Search for the cell housing the specified text and yield its [X, Y] center coordinate. 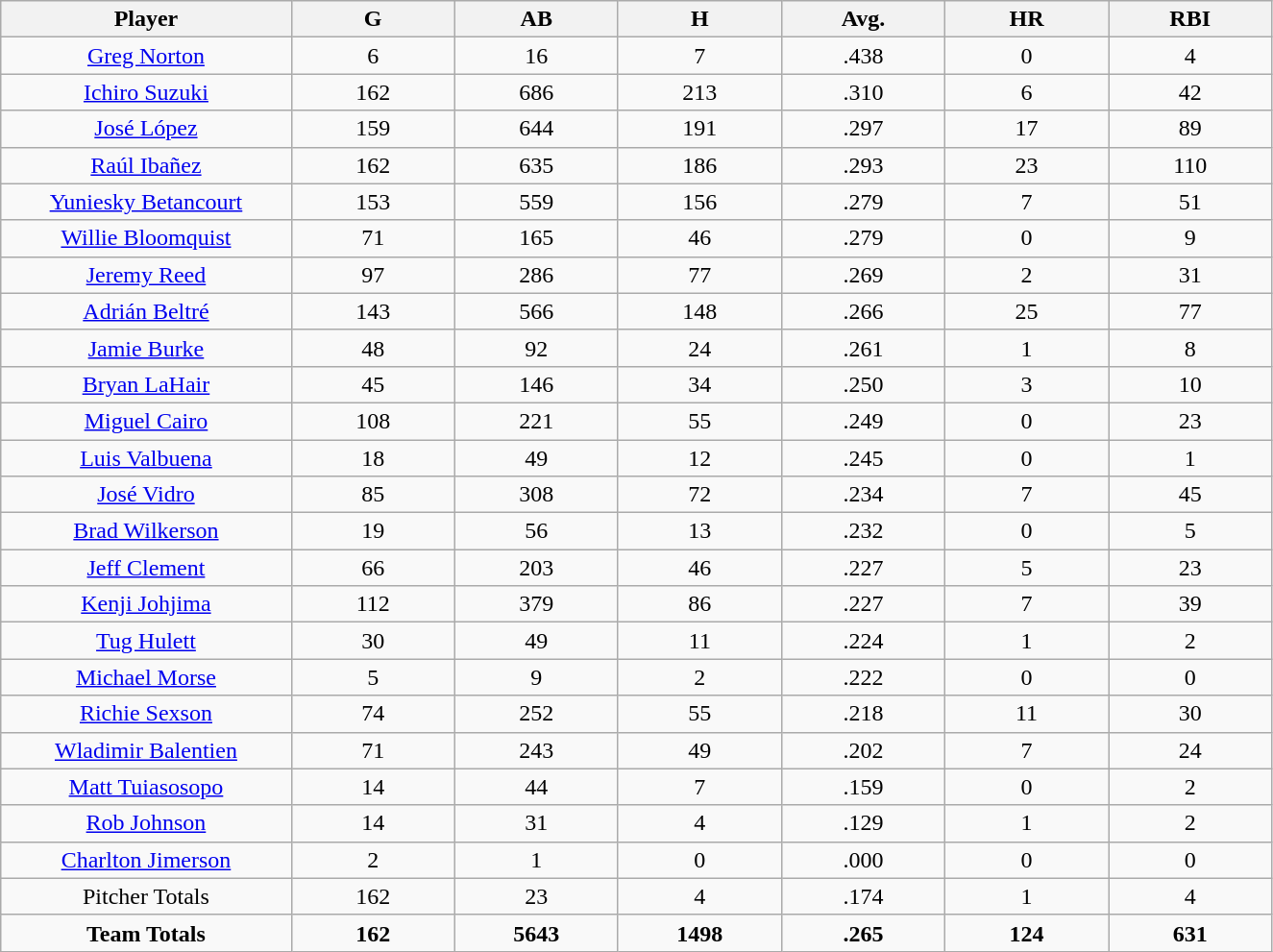
Charlton Jimerson [146, 860]
74 [373, 714]
.293 [863, 165]
Pitcher Totals [146, 896]
631 [1190, 933]
85 [373, 495]
165 [536, 238]
José Vidro [146, 495]
308 [536, 495]
Player [146, 19]
.159 [863, 787]
.265 [863, 933]
Willie Bloomquist [146, 238]
Tug Hulett [146, 641]
243 [536, 750]
3 [1027, 384]
25 [1027, 311]
156 [699, 202]
Team Totals [146, 933]
686 [536, 92]
379 [536, 604]
.224 [863, 641]
89 [1190, 129]
.222 [863, 677]
559 [536, 202]
Matt Tuiasosopo [146, 787]
19 [373, 531]
.129 [863, 823]
39 [1190, 604]
.174 [863, 896]
213 [699, 92]
Kenji Johjima [146, 604]
Miguel Cairo [146, 421]
.261 [863, 348]
42 [1190, 92]
110 [1190, 165]
.269 [863, 275]
Adrián Beltré [146, 311]
72 [699, 495]
10 [1190, 384]
RBI [1190, 19]
34 [699, 384]
.000 [863, 860]
Brad Wilkerson [146, 531]
44 [536, 787]
644 [536, 129]
13 [699, 531]
.234 [863, 495]
186 [699, 165]
17 [1027, 129]
.250 [863, 384]
153 [373, 202]
203 [536, 568]
Bryan LaHair [146, 384]
HR [1027, 19]
566 [536, 311]
18 [373, 458]
16 [536, 56]
Raúl Ibañez [146, 165]
José López [146, 129]
12 [699, 458]
Avg. [863, 19]
635 [536, 165]
56 [536, 531]
Richie Sexson [146, 714]
221 [536, 421]
.232 [863, 531]
5643 [536, 933]
Jamie Burke [146, 348]
51 [1190, 202]
286 [536, 275]
Greg Norton [146, 56]
Yuniesky Betancourt [146, 202]
.297 [863, 129]
AB [536, 19]
108 [373, 421]
92 [536, 348]
146 [536, 384]
97 [373, 275]
.266 [863, 311]
66 [373, 568]
Michael Morse [146, 677]
.218 [863, 714]
Rob Johnson [146, 823]
159 [373, 129]
143 [373, 311]
Jeremy Reed [146, 275]
.310 [863, 92]
H [699, 19]
.245 [863, 458]
48 [373, 348]
Wladimir Balentien [146, 750]
124 [1027, 933]
.249 [863, 421]
86 [699, 604]
252 [536, 714]
112 [373, 604]
191 [699, 129]
Luis Valbuena [146, 458]
Jeff Clement [146, 568]
Ichiro Suzuki [146, 92]
.438 [863, 56]
.202 [863, 750]
1498 [699, 933]
148 [699, 311]
8 [1190, 348]
G [373, 19]
